For the text-containing cell, return its midpoint in (X, Y) coordinate format. 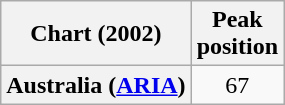
Chart (2002) (96, 34)
67 (237, 85)
Australia (ARIA) (96, 85)
Peakposition (237, 34)
